For the text-containing cell, return its midpoint in (x, y) coordinate format. 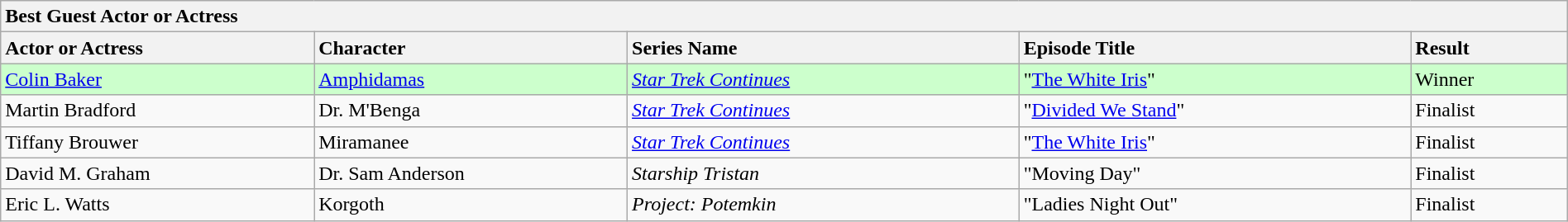
Miramanee (471, 142)
Korgoth (471, 205)
Tiffany Brouwer (157, 142)
Amphidamas (471, 79)
David M. Graham (157, 173)
Character (471, 48)
Dr. M'Benga (471, 111)
Project: Potemkin (824, 205)
Best Guest Actor or Actress (784, 17)
Dr. Sam Anderson (471, 173)
"Ladies Night Out" (1215, 205)
Colin Baker (157, 79)
Series Name (824, 48)
Eric L. Watts (157, 205)
Actor or Actress (157, 48)
"Moving Day" (1215, 173)
Martin Bradford (157, 111)
Episode Title (1215, 48)
"Divided We Stand" (1215, 111)
Winner (1489, 79)
Starship Tristan (824, 173)
Result (1489, 48)
